For the text-containing cell, return its midpoint in [X, Y] coordinate format. 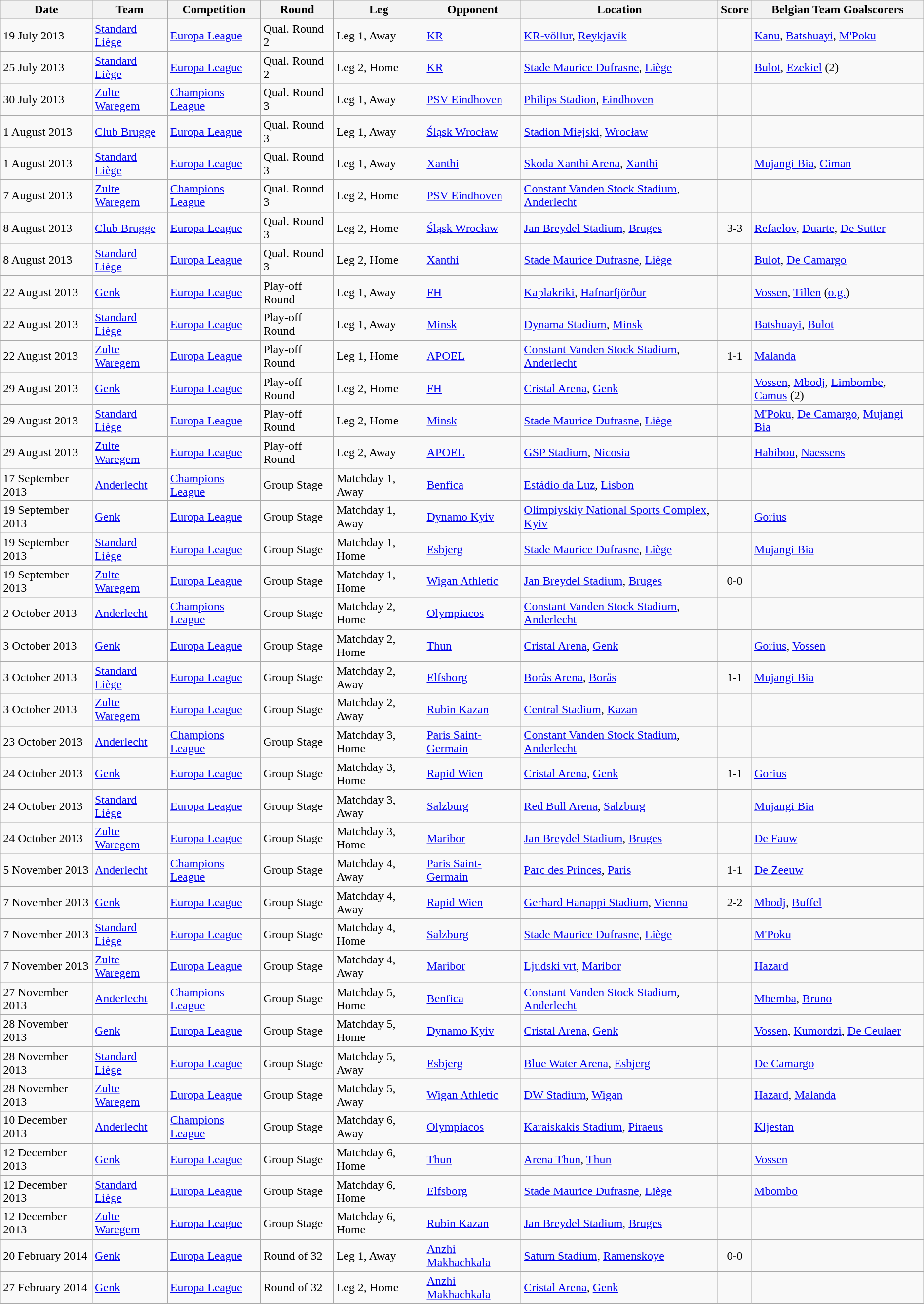
Skoda Xanthi Arena, Xanthi [620, 164]
Hazard, Malanda [837, 1095]
Saturn Stadium, Ramenskoye [620, 1256]
M'Poku [837, 935]
Habibou, Naessens [837, 453]
Refaelov, Duarte, De Sutter [837, 228]
Mbemba, Bruno [837, 999]
2 October 2013 [46, 613]
27 November 2013 [46, 999]
Score [734, 10]
Leg 1, Home [379, 356]
Matchday 6, Away [379, 1127]
Ljudski vrt, Maribor [620, 966]
Matchday 4, Home [379, 935]
Central Stadium, Kazan [620, 710]
Bulot, Ezekiel (2) [837, 67]
Gorius, Vossen [837, 646]
Leg 2, Away [379, 453]
Belgian Team Goalscorers [837, 10]
3-3 [734, 228]
19 July 2013 [46, 36]
Vossen, Kumordzi, De Ceulaer [837, 1031]
M'Poku, De Camargo, Mujangi Bia [837, 421]
Vossen, Mbodj, Limbombe, Camus (2) [837, 388]
Dynama Stadium, Minsk [620, 324]
Malanda [837, 356]
Team [129, 10]
Leg [379, 10]
Mbombo [837, 1191]
Vossen, Tillen (o.g.) [837, 292]
Parc des Princes, Paris [620, 870]
Borås Arena, Borås [620, 677]
DW Stadium, Wigan [620, 1095]
30 July 2013 [46, 100]
Philips Stadion, Eindhoven [620, 100]
Round [297, 10]
Kanu, Batshuayi, M'Poku [837, 36]
25 July 2013 [46, 67]
Arena Thun, Thun [620, 1159]
23 October 2013 [46, 741]
De Camargo [837, 1063]
Batshuayi, Bulot [837, 324]
Kljestan [837, 1127]
Location [620, 10]
Mujangi Bia, Ciman [837, 164]
KR-völlur, Reykjavík [620, 36]
Vossen [837, 1159]
Hazard [837, 966]
10 December 2013 [46, 1127]
Olimpiyskiy National Sports Complex, Kyiv [620, 517]
De Zeeuw [837, 870]
27 February 2014 [46, 1287]
Stadion Miejski, Wrocław [620, 131]
Gerhard Hanappi Stadium, Vienna [620, 902]
7 August 2013 [46, 195]
Blue Water Arena, Esbjerg [620, 1063]
Date [46, 10]
Competition [214, 10]
2-2 [734, 902]
5 November 2013 [46, 870]
17 September 2013 [46, 485]
Red Bull Arena, Salzburg [620, 805]
Bulot, De Camargo [837, 260]
Kaplakriki, Hafnarfjörður [620, 292]
20 February 2014 [46, 1256]
Opponent [473, 10]
De Fauw [837, 838]
GSP Stadium, Nicosia [620, 453]
Karaiskakis Stadium, Piraeus [620, 1127]
Mbodj, Buffel [837, 902]
Matchday 3, Away [379, 805]
Estádio da Luz, Lisbon [620, 485]
